Determine the (x, y) coordinate at the center of the cell enclosing the given text.  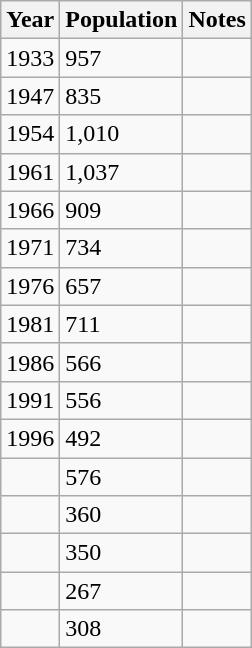
1971 (30, 248)
835 (122, 96)
350 (122, 553)
1986 (30, 362)
909 (122, 210)
1991 (30, 400)
1,037 (122, 172)
Notes (217, 20)
1933 (30, 58)
556 (122, 400)
Population (122, 20)
957 (122, 58)
1954 (30, 134)
657 (122, 286)
492 (122, 438)
308 (122, 629)
1976 (30, 286)
1981 (30, 324)
Year (30, 20)
1996 (30, 438)
566 (122, 362)
267 (122, 591)
711 (122, 324)
734 (122, 248)
576 (122, 477)
1,010 (122, 134)
1947 (30, 96)
1961 (30, 172)
360 (122, 515)
1966 (30, 210)
